Return [X, Y] of the center of cell containing provided text 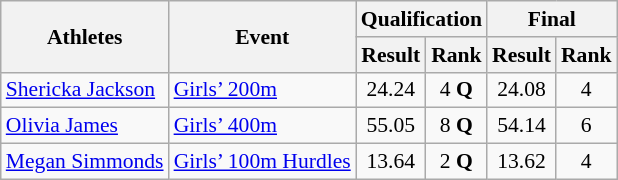
13.64 [391, 162]
Olivia James [85, 126]
Athletes [85, 36]
Qualification [422, 19]
2 Q [456, 162]
Shericka Jackson [85, 90]
8 Q [456, 126]
4 Q [456, 90]
Girls’ 100m Hurdles [262, 162]
54.14 [522, 126]
6 [586, 126]
Girls’ 400m [262, 126]
Girls’ 200m [262, 90]
24.24 [391, 90]
55.05 [391, 126]
24.08 [522, 90]
13.62 [522, 162]
Event [262, 36]
Final [552, 19]
Megan Simmonds [85, 162]
